For the text-containing cell, return its midpoint in [X, Y] coordinate format. 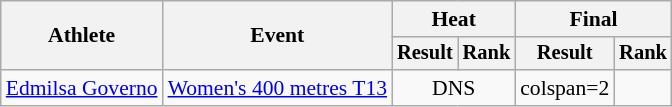
Event [278, 36]
Final [594, 19]
DNS [454, 88]
Athlete [82, 36]
colspan=2 [564, 88]
Edmilsa Governo [82, 88]
Women's 400 metres T13 [278, 88]
Heat [454, 19]
